Pinpoint the cell where the given text exists, returning its (X, Y) midpoint coordinate. 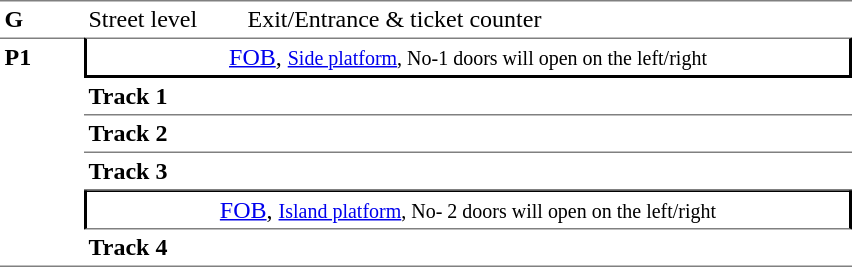
FOB, Side platform, No-1 doors will open on the left/right (468, 58)
Track 2 (164, 135)
Exit/Entrance & ticket counter (548, 19)
G (42, 19)
Street level (164, 19)
FOB, Island platform, No- 2 doors will open on the left/right (468, 210)
Track 3 (164, 172)
Track 1 (164, 97)
